Search for the cell housing the specified text and yield its (X, Y) center coordinate. 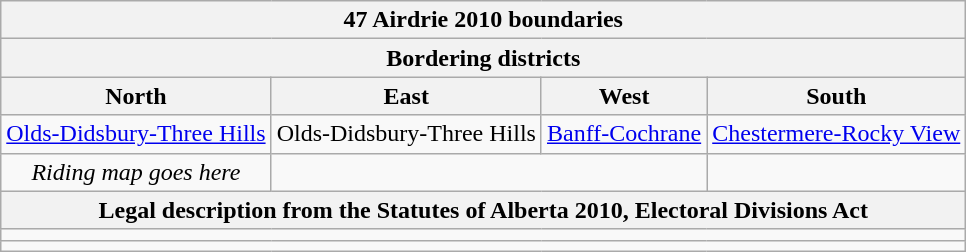
47 Airdrie 2010 boundaries (484, 20)
East (406, 96)
Bordering districts (484, 58)
Chestermere-Rocky View (836, 134)
South (836, 96)
North (136, 96)
Banff-Cochrane (624, 134)
West (624, 96)
Legal description from the Statutes of Alberta 2010, Electoral Divisions Act (484, 210)
Riding map goes here (136, 172)
